Scan for the cell matching the given text and deliver its (x, y) coordinate at center. 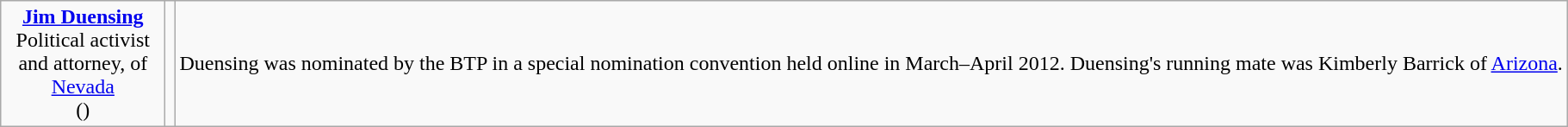
Jim DuensingPolitical activist and attorney, of Nevada() (83, 64)
